Extract the (x, y) coordinate from the center of the cell holding the provided text.  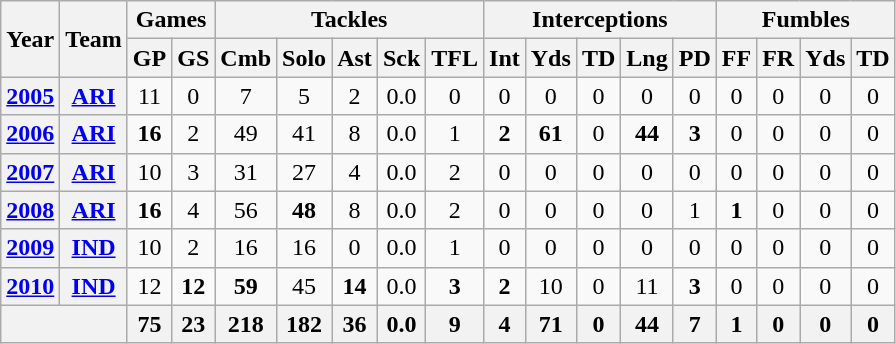
31 (246, 172)
27 (304, 172)
FR (778, 58)
GS (194, 58)
61 (550, 134)
Int (505, 58)
41 (304, 134)
14 (355, 286)
2007 (30, 172)
2005 (30, 96)
Sck (401, 58)
PD (694, 58)
218 (246, 324)
Fumbles (806, 20)
2009 (30, 248)
2010 (30, 286)
23 (194, 324)
2008 (30, 210)
75 (149, 324)
49 (246, 134)
Games (170, 20)
48 (304, 210)
5 (304, 96)
45 (304, 286)
56 (246, 210)
36 (355, 324)
2006 (30, 134)
182 (304, 324)
Team (94, 39)
TFL (455, 58)
Solo (304, 58)
Cmb (246, 58)
Lng (647, 58)
9 (455, 324)
59 (246, 286)
GP (149, 58)
Ast (355, 58)
Year (30, 39)
Tackles (350, 20)
FF (736, 58)
71 (550, 324)
Interceptions (600, 20)
